Find where the given text appears and provide that cell's center as (X, Y) coordinate. 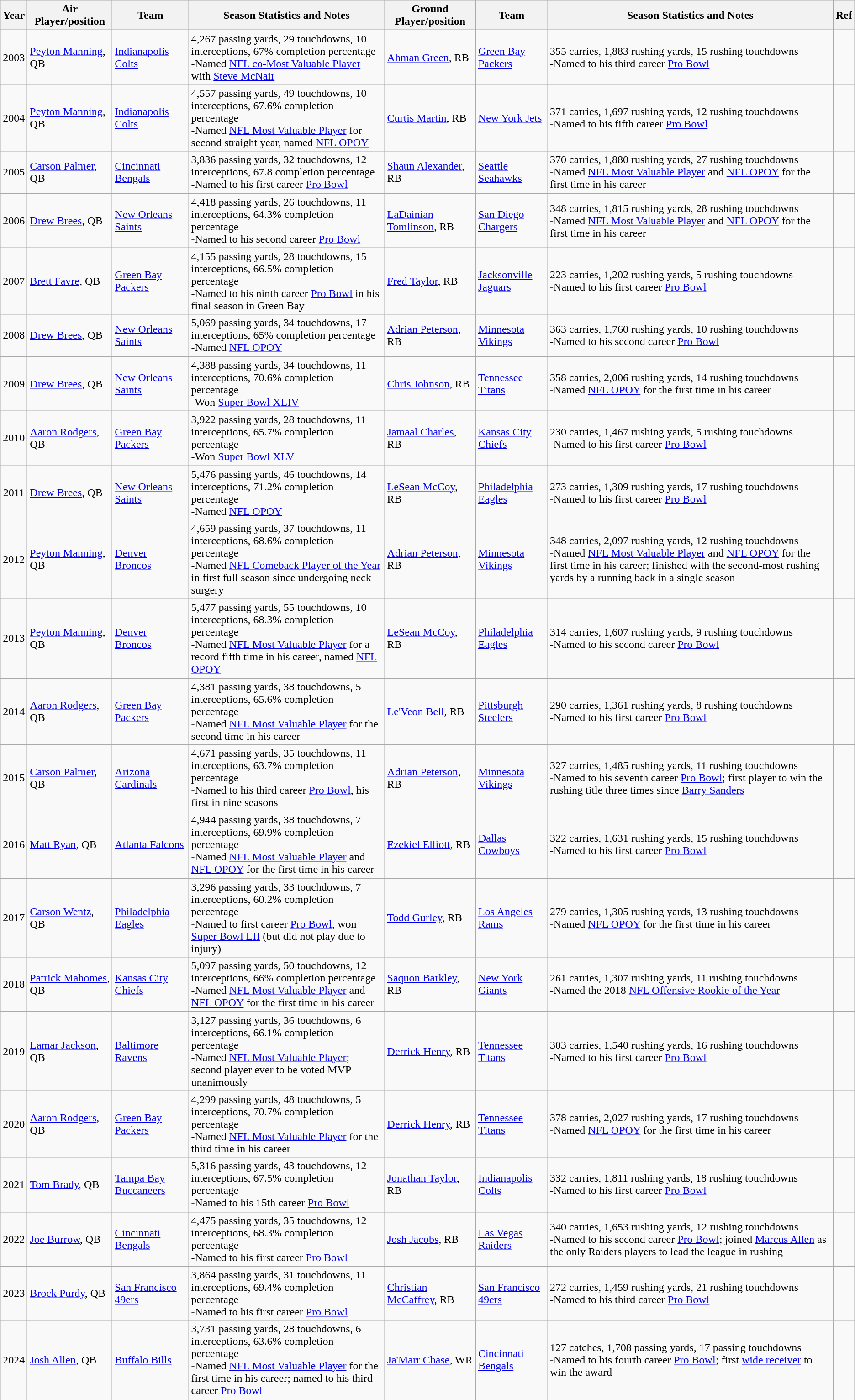
2014 (14, 711)
378 carries, 2,027 rushing yards, 17 rushing touchdowns-Named NFL OPOY for the first time in his career (691, 1124)
2022 (14, 1239)
4,155 passing yards, 28 touchdowns, 15 interceptions, 66.5% completion percentage-Named to his ninth career Pro Bowl in his final season in Green Bay (287, 281)
Christian McCaffrey, RB (430, 1293)
261 carries, 1,307 rushing yards, 11 rushing touchdowns-Named the 2018 NFL Offensive Rookie of the Year (691, 984)
Chris Johnson, RB (430, 384)
127 catches, 1,708 passing yards, 17 passing touchdowns-Named to his fourth career Pro Bowl; first wide receiver to win the award (691, 1360)
New York Giants (512, 984)
Le'Veon Bell, RB (430, 711)
Buffalo Bills (151, 1360)
AirPlayer/position (70, 16)
2007 (14, 281)
2013 (14, 638)
223 carries, 1,202 rushing yards, 5 rushing touchdowns-Named to his first career Pro Bowl (691, 281)
272 carries, 1,459 rushing yards, 21 rushing touchdowns-Named to his third career Pro Bowl (691, 1293)
2008 (14, 335)
279 carries, 1,305 rushing yards, 13 rushing touchdowns-Named NFL OPOY for the first time in his career (691, 917)
4,418 passing yards, 26 touchdowns, 11 interceptions, 64.3% completion percentage-Named to his second career Pro Bowl (287, 220)
2011 (14, 493)
Tampa Bay Buccaneers (151, 1184)
2006 (14, 220)
Jamaal Charles, RB (430, 438)
2018 (14, 984)
314 carries, 1,607 rushing yards, 9 rushing touchdowns-Named to his second career Pro Bowl (691, 638)
4,671 passing yards, 35 touchdowns, 11 interceptions, 63.7% completion percentage-Named to his third career Pro Bowl, his first in nine seasons (287, 778)
2023 (14, 1293)
Jonathan Taylor, RB (430, 1184)
Ezekiel Elliott, RB (430, 845)
2009 (14, 384)
358 carries, 2,006 rushing yards, 14 rushing touchdowns-Named NFL OPOY for the first time in his career (691, 384)
Ja'Marr Chase, WR (430, 1360)
Shaun Alexander, RB (430, 172)
Year (14, 16)
Fred Taylor, RB (430, 281)
2016 (14, 845)
355 carries, 1,883 rushing yards, 15 rushing touchdowns-Named to his third career Pro Bowl (691, 58)
New York Jets (512, 118)
230 carries, 1,467 rushing yards, 5 rushing touchdowns-Named to his first career Pro Bowl (691, 438)
370 carries, 1,880 rushing yards, 27 rushing touchdowns-Named NFL Most Valuable Player and NFL OPOY for the first time in his career (691, 172)
4,381 passing yards, 38 touchdowns, 5 interceptions, 65.6% completion percentage-Named NFL Most Valuable Player for the second time in his career (287, 711)
2004 (14, 118)
2010 (14, 438)
303 carries, 1,540 rushing yards, 16 rushing touchdowns-Named to his first career Pro Bowl (691, 1051)
Pittsburgh Steelers (512, 711)
2019 (14, 1051)
2012 (14, 559)
5,316 passing yards, 43 touchdowns, 12 interceptions, 67.5% completion percentage-Named to his 15th career Pro Bowl (287, 1184)
322 carries, 1,631 rushing yards, 15 rushing touchdowns-Named to his first career Pro Bowl (691, 845)
LaDainian Tomlinson, RB (430, 220)
5,476 passing yards, 46 touchdowns, 14 interceptions, 71.2% completion percentage-Named NFL OPOY (287, 493)
2024 (14, 1360)
Arizona Cardinals (151, 778)
4,388 passing yards, 34 touchdowns, 11 interceptions, 70.6% completion percentage-Won Super Bowl XLIV (287, 384)
5,069 passing yards, 34 touchdowns, 17 interceptions, 65% completion percentage-Named NFL OPOY (287, 335)
Las Vegas Raiders (512, 1239)
Tom Brady, QB (70, 1184)
348 carries, 1,815 rushing yards, 28 rushing touchdowns-Named NFL Most Valuable Player and NFL OPOY for the first time in his career (691, 220)
290 carries, 1,361 rushing yards, 8 rushing touchdowns-Named to his first career Pro Bowl (691, 711)
Seattle Seahawks (512, 172)
Los Angeles Rams (512, 917)
Josh Allen, QB (70, 1360)
2015 (14, 778)
GroundPlayer/position (430, 16)
2003 (14, 58)
273 carries, 1,309 rushing yards, 17 rushing touchdowns-Named to his first career Pro Bowl (691, 493)
4,475 passing yards, 35 touchdowns, 12 interceptions, 68.3% completion percentage-Named to his first career Pro Bowl (287, 1239)
Atlanta Falcons (151, 845)
Patrick Mahomes, QB (70, 984)
Saquon Barkley, RB (430, 984)
2020 (14, 1124)
332 carries, 1,811 rushing yards, 18 rushing touchdowns-Named to his first career Pro Bowl (691, 1184)
Josh Jacobs, RB (430, 1239)
Jacksonville Jaguars (512, 281)
3,864 passing yards, 31 touchdowns, 11 interceptions, 69.4% completion percentage-Named to his first career Pro Bowl (287, 1293)
4,299 passing yards, 48 touchdowns, 5 interceptions, 70.7% completion percentage-Named NFL Most Valuable Player for the third time in his career (287, 1124)
Curtis Martin, RB (430, 118)
Brock Purdy, QB (70, 1293)
2005 (14, 172)
2017 (14, 917)
Todd Gurley, RB (430, 917)
San Diego Chargers (512, 220)
Lamar Jackson, QB (70, 1051)
Ref (844, 16)
2021 (14, 1184)
Matt Ryan, QB (70, 845)
Joe Burrow, QB (70, 1239)
Ahman Green, RB (430, 58)
Baltimore Ravens (151, 1051)
Carson Wentz, QB (70, 917)
371 carries, 1,697 rushing yards, 12 rushing touchdowns-Named to his fifth career Pro Bowl (691, 118)
4,267 passing yards, 29 touchdowns, 10 interceptions, 67% completion percentage-Named NFL co-Most Valuable Player with Steve McNair (287, 58)
3,922 passing yards, 28 touchdowns, 11 interceptions, 65.7% completion percentage-Won Super Bowl XLV (287, 438)
3,836 passing yards, 32 touchdowns, 12 interceptions, 67.8 completion percentage-Named to his first career Pro Bowl (287, 172)
Brett Favre, QB (70, 281)
Dallas Cowboys (512, 845)
363 carries, 1,760 rushing yards, 10 rushing touchdowns-Named to his second career Pro Bowl (691, 335)
